Capture the cell that displays the provided text and extract its [X, Y] central coordinate. 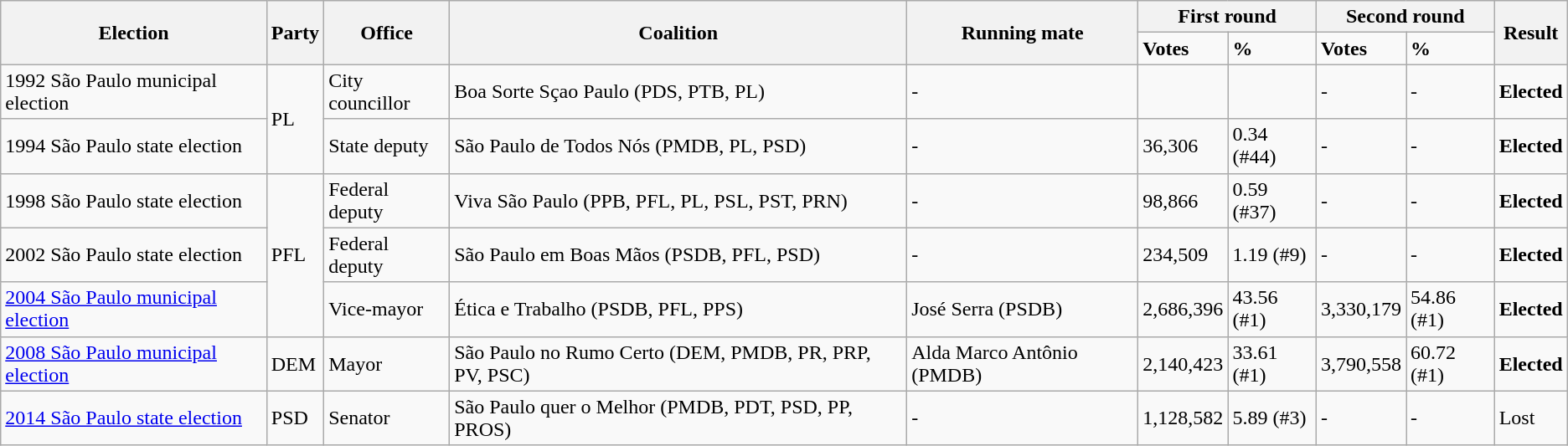
PFL [295, 254]
Boa Sorte Sçao Paulo (PDS, PTB, PL) [678, 92]
Party [295, 33]
DEM [295, 363]
Vice-mayor [387, 310]
43.56 (#1) [1272, 310]
0.34 (#44) [1272, 146]
234,509 [1183, 254]
1992 São Paulo municipal election [134, 92]
Coalition [678, 33]
Second round [1406, 17]
33.61 (#1) [1272, 363]
Viva São Paulo (PPB, PFL, PL, PSL, PST, PRN) [678, 201]
Mayor [387, 363]
5.89 (#3) [1272, 418]
60.72 (#1) [1451, 363]
2,686,396 [1183, 310]
São Paulo quer o Melhor (PMDB, PDT, PSD, PP, PROS) [678, 418]
Election [134, 33]
Alda Marco Antônio (PMDB) [1023, 363]
98,866 [1183, 201]
2008 São Paulo municipal election [134, 363]
First round [1228, 17]
1994 São Paulo state election [134, 146]
Running mate [1023, 33]
São Paulo de Todos Nós (PMDB, PL, PSD) [678, 146]
São Paulo no Rumo Certo (DEM, PMDB, PR, PRP, PV, PSC) [678, 363]
Result [1531, 33]
3,790,558 [1360, 363]
1,128,582 [1183, 418]
0.59 (#37) [1272, 201]
2002 São Paulo state election [134, 254]
1.19 (#9) [1272, 254]
2,140,423 [1183, 363]
PSD [295, 418]
Senator [387, 418]
City councillor [387, 92]
State deputy [387, 146]
36,306 [1183, 146]
3,330,179 [1360, 310]
Ética e Trabalho (PSDB, PFL, PPS) [678, 310]
2014 São Paulo state election [134, 418]
2004 São Paulo municipal election [134, 310]
PL [295, 119]
Lost [1531, 418]
1998 São Paulo state election [134, 201]
São Paulo em Boas Mãos (PSDB, PFL, PSD) [678, 254]
54.86 (#1) [1451, 310]
Office [387, 33]
José Serra (PSDB) [1023, 310]
